Find where the given text appears and provide that cell's center as [x, y] coordinate. 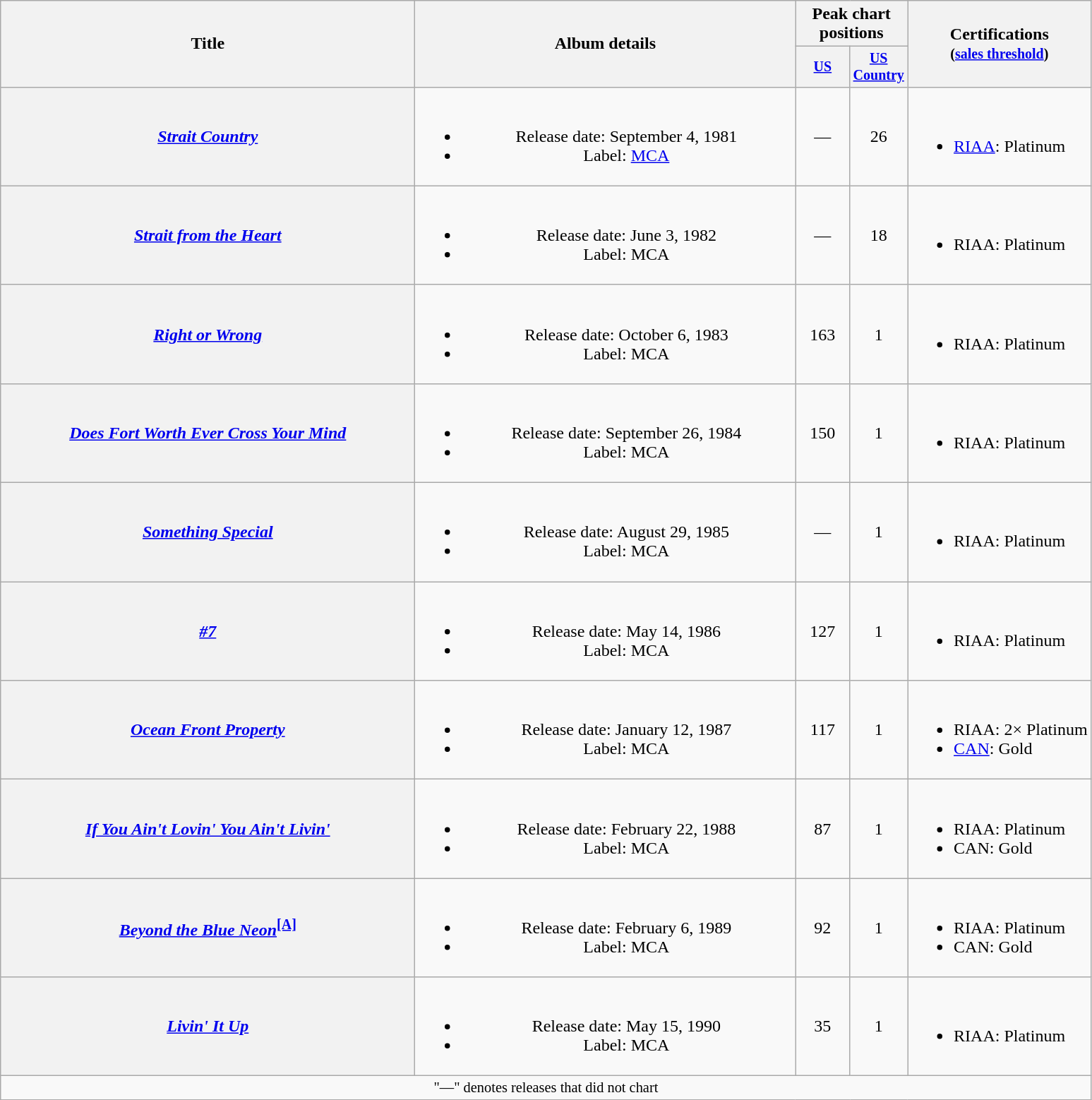
Release date: October 6, 1983Label: MCA [606, 334]
Release date: August 29, 1985Label: MCA [606, 532]
163 [823, 334]
127 [823, 631]
Strait from the Heart [208, 235]
Strait Country [208, 136]
Release date: February 22, 1988Label: MCA [606, 829]
Peak chartpositions [851, 24]
18 [879, 235]
Beyond the Blue Neon[A] [208, 928]
92 [823, 928]
Title [208, 44]
US [823, 66]
"—" denotes releases that did not chart [546, 1088]
Album details [606, 44]
87 [823, 829]
150 [823, 433]
26 [879, 136]
If You Ain't Lovin' You Ain't Livin' [208, 829]
Release date: June 3, 1982Label: MCA [606, 235]
35 [823, 1027]
RIAA: 2× PlatinumCAN: Gold [1000, 730]
Release date: February 6, 1989Label: MCA [606, 928]
Something Special [208, 532]
Does Fort Worth Ever Cross Your Mind [208, 433]
Release date: May 15, 1990Label: MCA [606, 1027]
117 [823, 730]
Release date: September 4, 1981Label: MCA [606, 136]
Right or Wrong [208, 334]
Certifications(sales threshold) [1000, 44]
Ocean Front Property [208, 730]
Release date: January 12, 1987Label: MCA [606, 730]
US Country [879, 66]
Release date: May 14, 1986Label: MCA [606, 631]
Release date: September 26, 1984Label: MCA [606, 433]
Livin' It Up [208, 1027]
#7 [208, 631]
